Find where the given text appears and provide that cell's center as [x, y] coordinate. 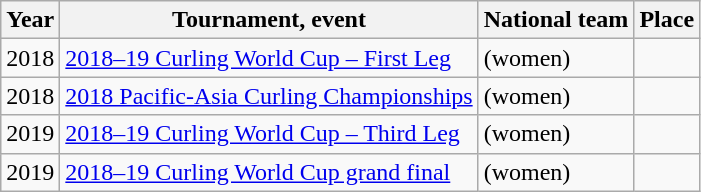
2018 Pacific-Asia Curling Championships [269, 96]
2018–19 Curling World Cup – First Leg [269, 58]
Tournament, event [269, 20]
National team [556, 20]
Year [30, 20]
2018–19 Curling World Cup grand final [269, 172]
2018–19 Curling World Cup – Third Leg [269, 134]
Place [667, 20]
